Scan for the cell matching the given text and deliver its (x, y) coordinate at center. 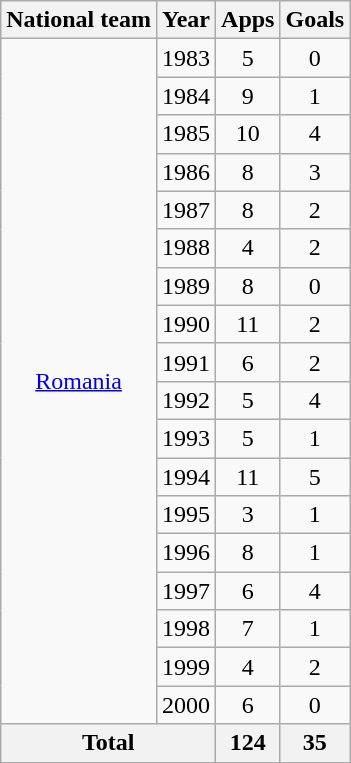
1986 (186, 172)
1993 (186, 438)
35 (315, 743)
1985 (186, 134)
1992 (186, 400)
1984 (186, 96)
1991 (186, 362)
1988 (186, 248)
1989 (186, 286)
1998 (186, 629)
Year (186, 20)
1996 (186, 553)
9 (248, 96)
1987 (186, 210)
7 (248, 629)
Apps (248, 20)
1995 (186, 515)
1990 (186, 324)
Goals (315, 20)
124 (248, 743)
1999 (186, 667)
1994 (186, 477)
Romania (79, 382)
Total (108, 743)
2000 (186, 705)
National team (79, 20)
1997 (186, 591)
1983 (186, 58)
10 (248, 134)
